For the text-containing cell, return its midpoint in (X, Y) coordinate format. 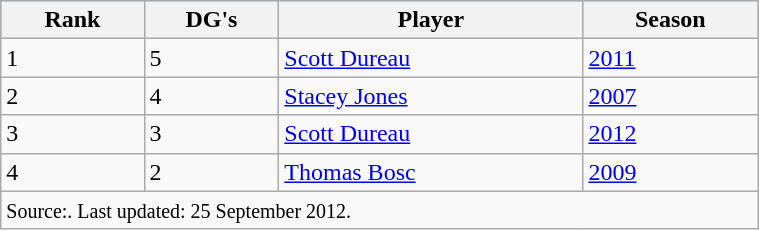
Rank (72, 20)
2011 (670, 58)
Season (670, 20)
Player (431, 20)
Source:. Last updated: 25 September 2012. (380, 210)
2009 (670, 172)
Stacey Jones (431, 96)
5 (212, 58)
DG's (212, 20)
2007 (670, 96)
Thomas Bosc (431, 172)
2012 (670, 134)
1 (72, 58)
